Return [x, y] of the center of cell containing provided text 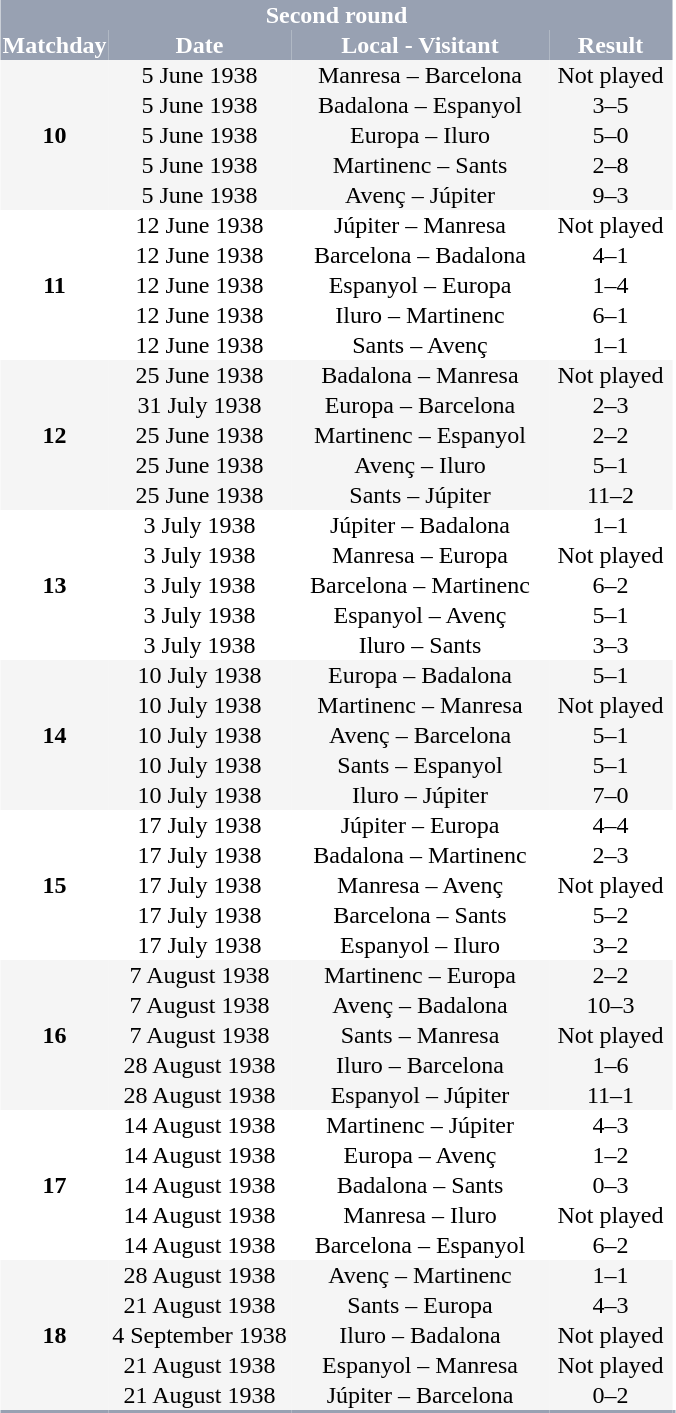
14 [54, 735]
Avenç – Badalona [420, 1005]
11–1 [610, 1095]
0–2 [610, 1395]
Avenç – Barcelona [420, 735]
Badalona – Martinenc [420, 855]
Manresa – Barcelona [420, 75]
Júpiter – Europa [420, 825]
Espanyol – Europa [420, 285]
11 [54, 285]
Avenç – Iluro [420, 465]
1–4 [610, 285]
Badalona – Sants [420, 1185]
31 July 1938 [200, 405]
16 [54, 1035]
12 [54, 435]
Barcelona – Sants [420, 915]
Badalona – Manresa [420, 375]
Martinenc – Europa [420, 975]
Martinenc – Sants [420, 165]
Badalona – Espanyol [420, 105]
7–0 [610, 795]
Espanyol – Avenç [420, 615]
Europa – Iluro [420, 135]
Iluro – Badalona [420, 1335]
Iluro – Martinenc [420, 315]
Date [200, 45]
10–3 [610, 1005]
Europa – Badalona [420, 675]
Sants – Manresa [420, 1035]
Sants – Europa [420, 1305]
Espanyol – Júpiter [420, 1095]
11–2 [610, 495]
4–1 [610, 255]
Manresa – Iluro [420, 1215]
Matchday [54, 45]
3–5 [610, 105]
1–6 [610, 1065]
13 [54, 585]
4 September 1938 [200, 1335]
5–0 [610, 135]
0–3 [610, 1185]
10 [54, 135]
Sants – Avenç [420, 345]
Result [610, 45]
15 [54, 885]
Europa – Barcelona [420, 405]
2–8 [610, 165]
Sants – Júpiter [420, 495]
3–3 [610, 645]
3–2 [610, 945]
Europa – Avenç [420, 1155]
4–4 [610, 825]
Barcelona – Martinenc [420, 585]
Sants – Espanyol [420, 765]
9–3 [610, 195]
Avenç – Martinenc [420, 1275]
Martinenc – Júpiter [420, 1125]
Espanyol – Manresa [420, 1365]
Martinenc – Espanyol [420, 435]
Avenç – Júpiter [420, 195]
Barcelona – Badalona [420, 255]
Júpiter – Badalona [420, 525]
Iluro – Júpiter [420, 795]
5–2 [610, 915]
1–2 [610, 1155]
Local - Visitant [420, 45]
17 [54, 1185]
Barcelona – Espanyol [420, 1245]
Iluro – Sants [420, 645]
18 [54, 1335]
Manresa – Avenç [420, 885]
Martinenc – Manresa [420, 705]
Espanyol – Iluro [420, 945]
Júpiter – Manresa [420, 225]
Manresa – Europa [420, 555]
Júpiter – Barcelona [420, 1395]
6–1 [610, 315]
Iluro – Barcelona [420, 1065]
Second round [336, 15]
